Capture the cell that displays the provided text and extract its [x, y] central coordinate. 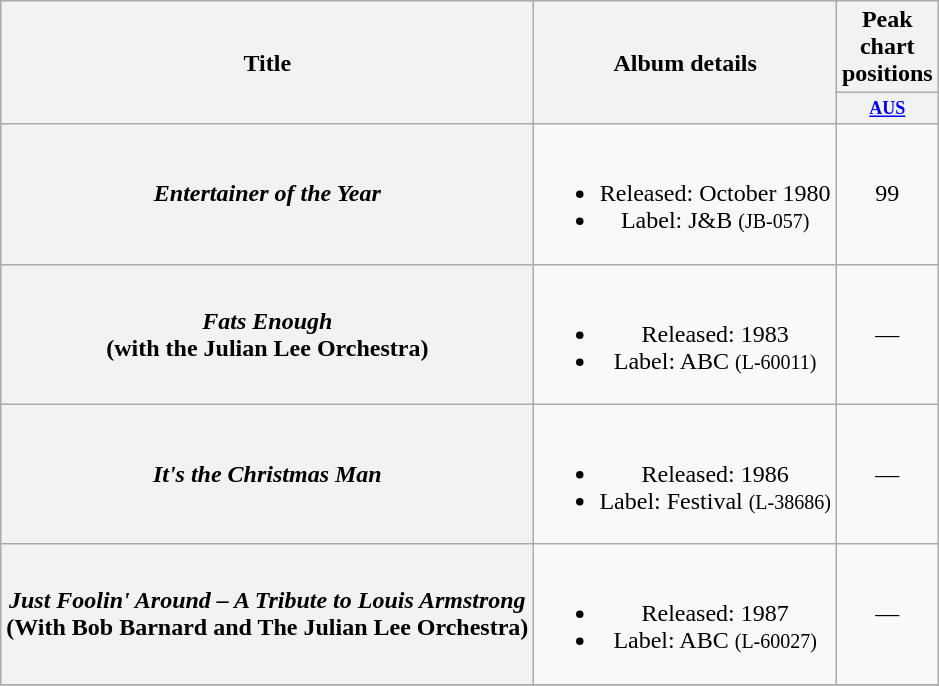
Fats Enough (with the Julian Lee Orchestra) [268, 334]
Released: 1986Label: Festival (L-38686) [686, 474]
It's the Christmas Man [268, 474]
Released: October 1980Label: J&B (JB-057) [686, 194]
Just Foolin' Around – A Tribute to Louis Armstrong (With Bob Barnard and The Julian Lee Orchestra) [268, 614]
AUS [887, 108]
Released: 1987Label: ABC (L-60027) [686, 614]
Peak chart positions [887, 47]
99 [887, 194]
Title [268, 62]
Entertainer of the Year [268, 194]
Album details [686, 62]
Released: 1983Label: ABC (L-60011) [686, 334]
